Output the (X, Y) coordinate of the center of the cell containing the given text.  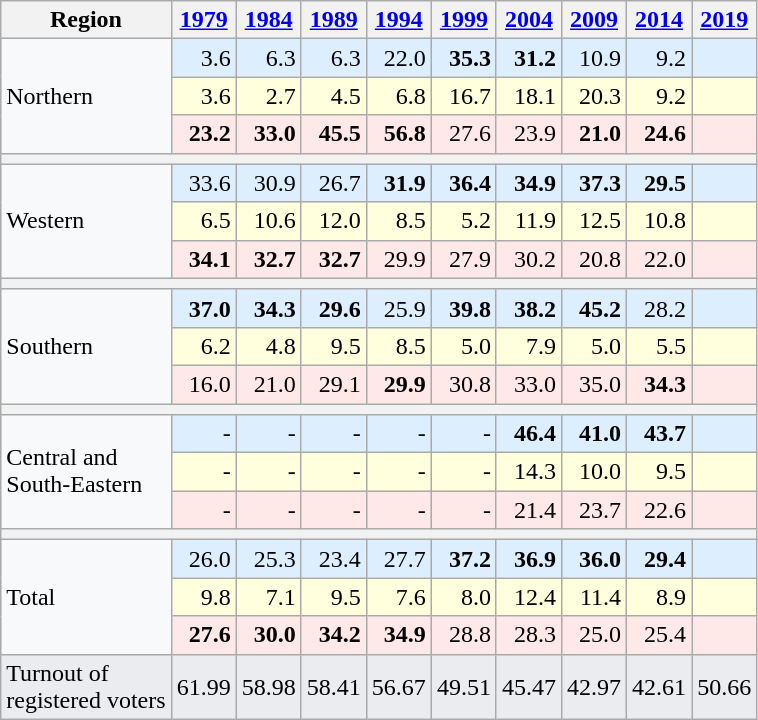
8.9 (660, 597)
46.4 (528, 434)
8.0 (464, 597)
20.8 (594, 259)
29.6 (334, 308)
56.8 (398, 134)
39.8 (464, 308)
30.9 (268, 183)
31.9 (398, 183)
12.4 (528, 597)
45.47 (528, 686)
9.8 (204, 597)
61.99 (204, 686)
23.4 (334, 559)
1989 (334, 20)
58.41 (334, 686)
Region (86, 20)
38.2 (528, 308)
5.2 (464, 221)
7.9 (528, 346)
37.0 (204, 308)
7.1 (268, 597)
31.2 (528, 58)
2009 (594, 20)
2.7 (268, 96)
Western (86, 221)
42.61 (660, 686)
6.8 (398, 96)
11.9 (528, 221)
12.5 (594, 221)
21.4 (528, 510)
41.0 (594, 434)
27.9 (464, 259)
30.2 (528, 259)
1994 (398, 20)
Central and South-Eastern (86, 472)
58.98 (268, 686)
18.1 (528, 96)
2019 (724, 20)
16.0 (204, 384)
22.6 (660, 510)
2014 (660, 20)
37.2 (464, 559)
1979 (204, 20)
6.5 (204, 221)
30.8 (464, 384)
25.0 (594, 635)
4.8 (268, 346)
25.4 (660, 635)
37.3 (594, 183)
36.9 (528, 559)
10.9 (594, 58)
27.7 (398, 559)
24.6 (660, 134)
50.66 (724, 686)
Turnout of registered voters (86, 686)
23.2 (204, 134)
12.0 (334, 221)
42.97 (594, 686)
23.7 (594, 510)
Northern (86, 96)
56.67 (398, 686)
7.6 (398, 597)
29.5 (660, 183)
23.9 (528, 134)
35.3 (464, 58)
20.3 (594, 96)
49.51 (464, 686)
5.5 (660, 346)
10.8 (660, 221)
34.2 (334, 635)
10.6 (268, 221)
35.0 (594, 384)
36.4 (464, 183)
10.0 (594, 472)
4.5 (334, 96)
14.3 (528, 472)
Southern (86, 346)
29.1 (334, 384)
25.3 (268, 559)
26.0 (204, 559)
30.0 (268, 635)
45.2 (594, 308)
28.3 (528, 635)
34.1 (204, 259)
28.2 (660, 308)
16.7 (464, 96)
45.5 (334, 134)
25.9 (398, 308)
36.0 (594, 559)
2004 (528, 20)
1984 (268, 20)
11.4 (594, 597)
33.6 (204, 183)
43.7 (660, 434)
29.4 (660, 559)
Total (86, 597)
28.8 (464, 635)
6.2 (204, 346)
26.7 (334, 183)
1999 (464, 20)
